Provide the [x, y] coordinate of the cell's center where the given text is located.  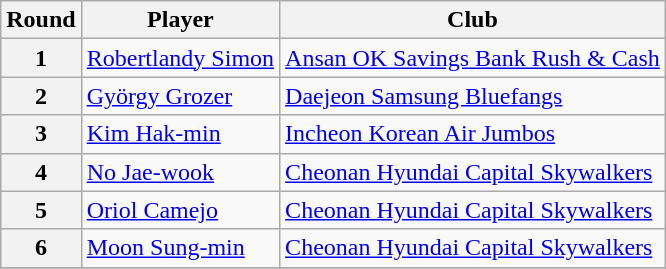
No Jae-wook [180, 172]
Daejeon Samsung Bluefangs [473, 96]
Round [41, 20]
Club [473, 20]
1 [41, 58]
3 [41, 134]
Incheon Korean Air Jumbos [473, 134]
Oriol Camejo [180, 210]
2 [41, 96]
4 [41, 172]
6 [41, 248]
Ansan OK Savings Bank Rush & Cash [473, 58]
5 [41, 210]
Moon Sung-min [180, 248]
Kim Hak-min [180, 134]
Player [180, 20]
György Grozer [180, 96]
Robertlandy Simon [180, 58]
